Identify which cell holds the provided text, then report its [x, y] central coordinate. 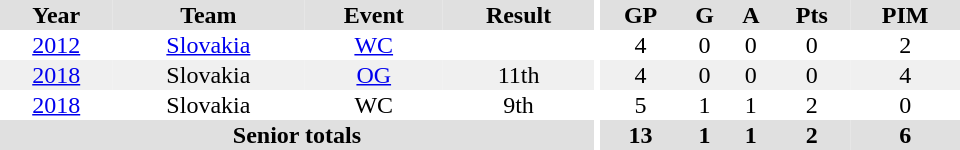
GP [641, 15]
Event [374, 15]
OG [374, 75]
6 [905, 135]
2012 [56, 45]
A [750, 15]
Senior totals [297, 135]
5 [641, 105]
PIM [905, 15]
Result [518, 15]
G [705, 15]
Year [56, 15]
Team [208, 15]
Pts [812, 15]
13 [641, 135]
9th [518, 105]
11th [518, 75]
